Extract the [X, Y] coordinate from the center of the cell holding the provided text.  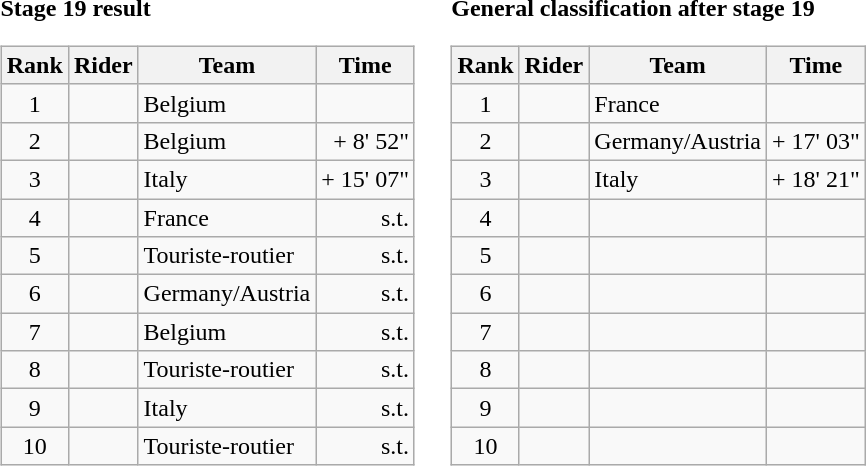
+ 18' 21" [816, 179]
+ 17' 03" [816, 141]
+ 15' 07" [366, 179]
+ 8' 52" [366, 141]
